Search for the cell housing the specified text and yield its [X, Y] center coordinate. 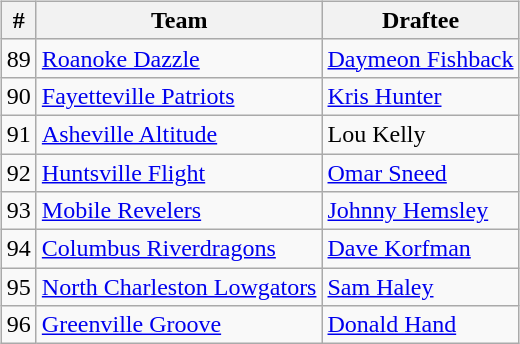
Draftee [420, 20]
Fayetteville Patriots [179, 96]
Omar Sneed [420, 173]
Huntsville Flight [179, 173]
93 [18, 211]
Donald Hand [420, 325]
Asheville Altitude [179, 134]
Kris Hunter [420, 96]
96 [18, 325]
91 [18, 134]
Columbus Riverdragons [179, 249]
Lou Kelly [420, 134]
Greenville Groove [179, 325]
94 [18, 249]
89 [18, 58]
Sam Haley [420, 287]
Dave Korfman [420, 249]
Team [179, 20]
Mobile Revelers [179, 211]
92 [18, 173]
90 [18, 96]
Roanoke Dazzle [179, 58]
North Charleston Lowgators [179, 287]
95 [18, 287]
Johnny Hemsley [420, 211]
# [18, 20]
Daymeon Fishback [420, 58]
